Scan for the cell matching the given text and deliver its (X, Y) coordinate at center. 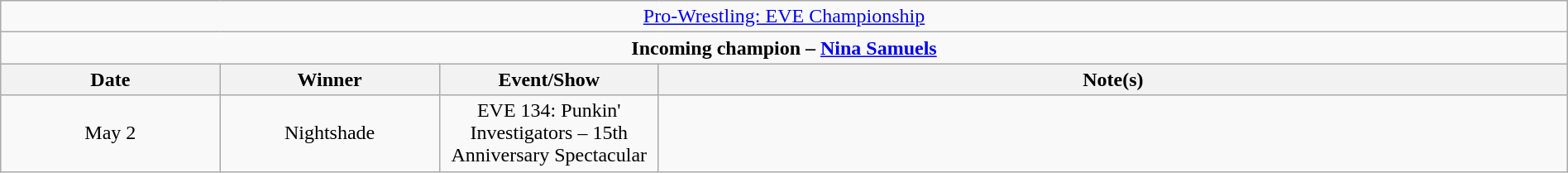
Date (111, 79)
Nightshade (329, 133)
Pro-Wrestling: EVE Championship (784, 17)
Note(s) (1113, 79)
Event/Show (549, 79)
Winner (329, 79)
Incoming champion – Nina Samuels (784, 48)
EVE 134: Punkin' Investigators – 15th Anniversary Spectacular (549, 133)
May 2 (111, 133)
